Determine the (x, y) coordinate at the center of the cell enclosing the given text.  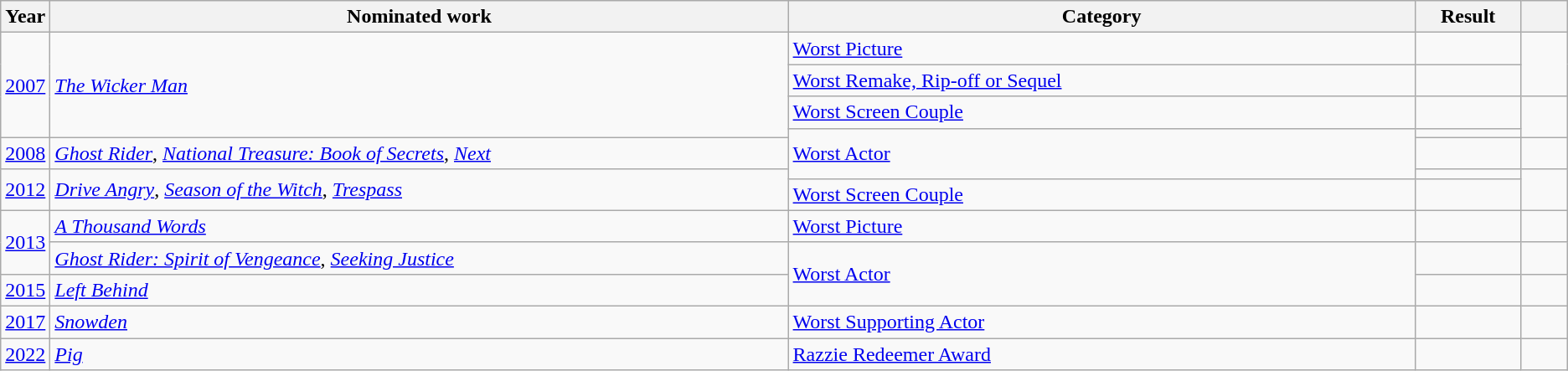
2013 (25, 242)
Worst Supporting Actor (1101, 322)
Pig (419, 354)
2022 (25, 354)
Left Behind (419, 290)
2015 (25, 290)
Worst Remake, Rip-off or Sequel (1101, 80)
Nominated work (419, 17)
Ghost Rider, National Treasure: Book of Secrets, Next (419, 153)
2007 (25, 85)
2008 (25, 153)
Razzie Redeemer Award (1101, 354)
2017 (25, 322)
Result (1467, 17)
The Wicker Man (419, 85)
Snowden (419, 322)
Ghost Rider: Spirit of Vengeance, Seeking Justice (419, 258)
Drive Angry, Season of the Witch, Trespass (419, 189)
2012 (25, 189)
Category (1101, 17)
A Thousand Words (419, 226)
Year (25, 17)
